Identify which cell holds the provided text, then report its (X, Y) central coordinate. 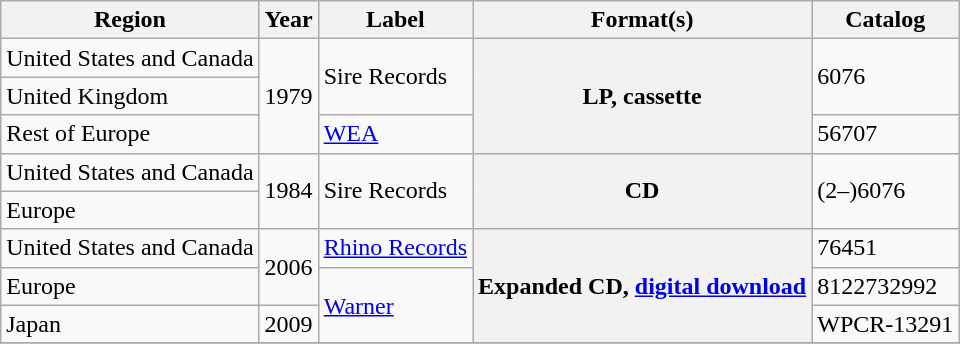
LP, cassette (642, 96)
WEA (395, 134)
Rest of Europe (130, 134)
1979 (288, 96)
Label (395, 20)
CD (642, 191)
56707 (886, 134)
Expanded CD, digital download (642, 286)
6076 (886, 77)
Format(s) (642, 20)
(2–)6076 (886, 191)
WPCR-13291 (886, 324)
1984 (288, 191)
2009 (288, 324)
Warner (395, 305)
2006 (288, 267)
Year (288, 20)
Rhino Records (395, 248)
Region (130, 20)
76451 (886, 248)
8122732992 (886, 286)
Catalog (886, 20)
United Kingdom (130, 96)
Japan (130, 324)
